Extract the [x, y] coordinate from the center of the cell holding the provided text.  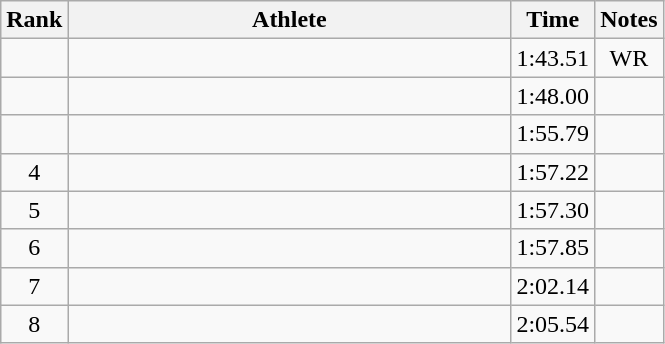
5 [34, 210]
Athlete [290, 20]
2:02.14 [553, 286]
Rank [34, 20]
6 [34, 248]
1:57.30 [553, 210]
Time [553, 20]
WR [629, 58]
1:55.79 [553, 134]
1:43.51 [553, 58]
Notes [629, 20]
8 [34, 324]
4 [34, 172]
1:57.22 [553, 172]
2:05.54 [553, 324]
7 [34, 286]
1:57.85 [553, 248]
1:48.00 [553, 96]
